Detect which cell encompasses the target text, then output its (X, Y) center coordinate. 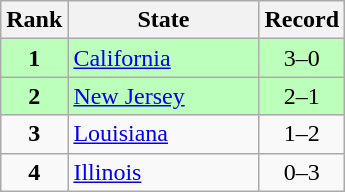
State (164, 20)
2 (34, 96)
Illinois (164, 172)
Record (302, 20)
0–3 (302, 172)
3–0 (302, 58)
2–1 (302, 96)
Rank (34, 20)
1 (34, 58)
New Jersey (164, 96)
4 (34, 172)
3 (34, 134)
California (164, 58)
Louisiana (164, 134)
1–2 (302, 134)
